Determine the [x, y] coordinate at the center of the cell enclosing the given text.  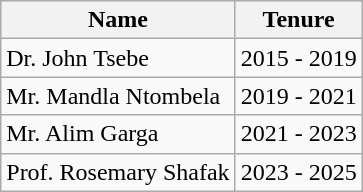
Mr. Mandla Ntombela [118, 96]
2023 - 2025 [298, 172]
Prof. Rosemary Shafak [118, 172]
2015 - 2019 [298, 58]
Dr. John Tsebe [118, 58]
2021 - 2023 [298, 134]
2019 - 2021 [298, 96]
Mr. Alim Garga [118, 134]
Tenure [298, 20]
Name [118, 20]
